Detect which cell encompasses the target text, then output its [X, Y] center coordinate. 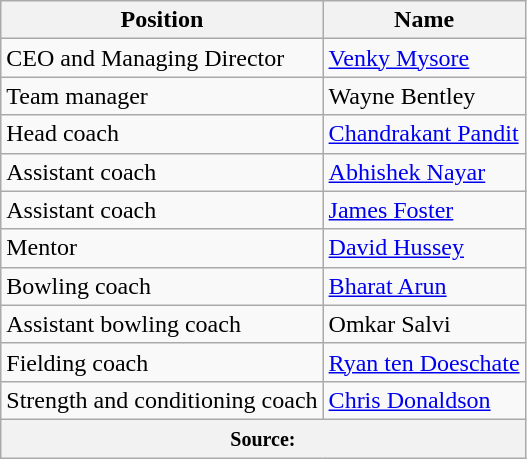
Chris Donaldson [424, 400]
Venky Mysore [424, 58]
Fielding coach [162, 362]
Omkar Salvi [424, 324]
Wayne Bentley [424, 96]
Bowling coach [162, 286]
Abhishek Nayar [424, 172]
Head coach [162, 134]
Team manager [162, 96]
Chandrakant Pandit [424, 134]
CEO and Managing Director [162, 58]
James Foster [424, 210]
Strength and conditioning coach [162, 400]
Source: [263, 438]
David Hussey [424, 248]
Name [424, 20]
Position [162, 20]
Bharat Arun [424, 286]
Mentor [162, 248]
Ryan ten Doeschate [424, 362]
Assistant bowling coach [162, 324]
